Return the [x, y] coordinate for the center point of the cell that contains the specified text.  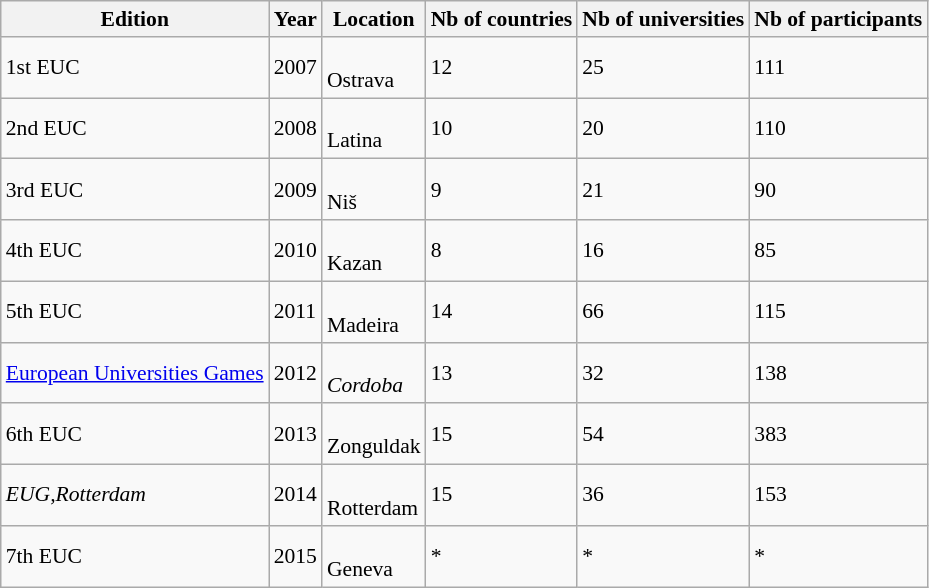
EUG,Rotterdam [135, 496]
138 [838, 372]
54 [663, 434]
2014 [296, 496]
Ostrava [374, 68]
14 [502, 312]
5th EUC [135, 312]
Madeira [374, 312]
4th EUC [135, 250]
6th EUC [135, 434]
153 [838, 496]
36 [663, 496]
7th EUC [135, 556]
32 [663, 372]
2007 [296, 68]
3rd EUC [135, 190]
21 [663, 190]
Latina [374, 128]
2010 [296, 250]
8 [502, 250]
European Universities Games [135, 372]
Zonguldak [374, 434]
12 [502, 68]
90 [838, 190]
1st EUC [135, 68]
2011 [296, 312]
Location [374, 19]
2013 [296, 434]
25 [663, 68]
2nd EUC [135, 128]
383 [838, 434]
2008 [296, 128]
110 [838, 128]
Kazan [374, 250]
2012 [296, 372]
Cordoba [374, 372]
111 [838, 68]
2009 [296, 190]
9 [502, 190]
Nb of participants [838, 19]
20 [663, 128]
Geneva [374, 556]
Niš [374, 190]
66 [663, 312]
2015 [296, 556]
85 [838, 250]
Nb of universities [663, 19]
16 [663, 250]
Edition [135, 19]
115 [838, 312]
Rotterdam [374, 496]
13 [502, 372]
10 [502, 128]
Nb of countries [502, 19]
Year [296, 19]
